Detect which cell encompasses the target text, then output its (X, Y) center coordinate. 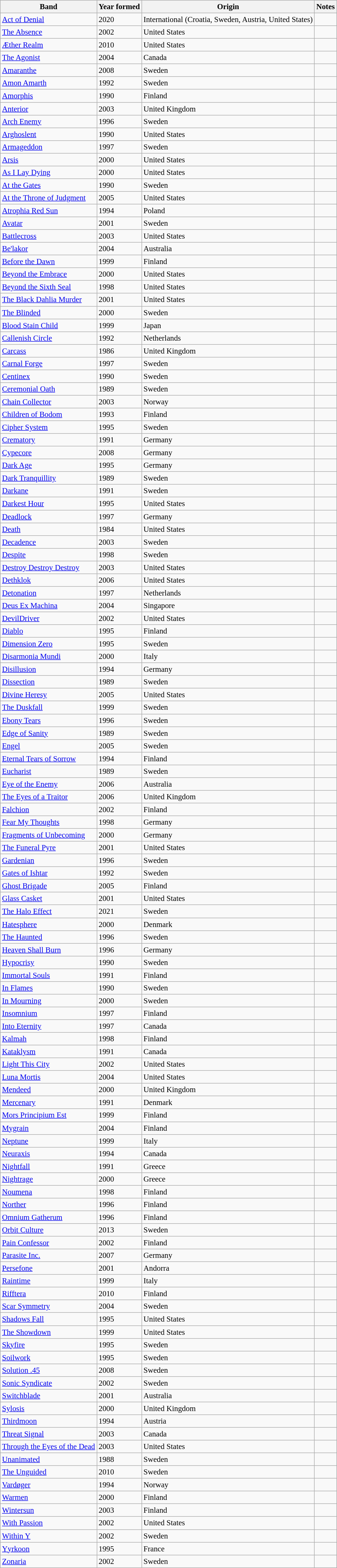
At the Gates (49, 185)
Anterior (49, 109)
Mercenary (49, 1103)
Callenish Circle (49, 338)
The Duskfall (49, 708)
Austria (228, 1421)
1984 (119, 529)
Amaranthe (49, 71)
Origin (228, 7)
The Blinded (49, 313)
Luna Mortis (49, 1077)
Thirdmoon (49, 1421)
Divine Heresy (49, 695)
2020 (119, 20)
The Haunted (49, 937)
Orbit Culture (49, 1230)
Centinex (49, 376)
Unanimated (49, 1460)
Noumena (49, 1192)
Light This City (49, 1064)
Skyfire (49, 1345)
Falchion (49, 809)
Mygrain (49, 1128)
The Halo Effect (49, 911)
2013 (119, 1230)
Before the Dawn (49, 262)
Pain Confessor (49, 1243)
DevilDriver (49, 618)
Destroy Destroy Destroy (49, 567)
As I Lay Dying (49, 173)
Sylosis (49, 1408)
With Passion (49, 1523)
Armageddon (49, 147)
Neptune (49, 1141)
Switchblade (49, 1396)
The Black Dahlia Murder (49, 300)
Engel (49, 746)
Threat Signal (49, 1434)
Detonation (49, 593)
Gardenian (49, 861)
Poland (228, 210)
Children of Bodom (49, 415)
Eucharist (49, 771)
2007 (119, 1255)
Arch Enemy (49, 121)
Nightrage (49, 1179)
Solution .45 (49, 1370)
Year formed (119, 7)
Ebony Tears (49, 720)
Beyond the Sixth Seal (49, 287)
Decadence (49, 542)
In Mourning (49, 1001)
Dark Tranquillity (49, 478)
Eternal Tears of Sorrow (49, 759)
2021 (119, 911)
Deus Ex Machina (49, 606)
The Eyes of a Traitor (49, 797)
Darkane (49, 491)
Beyond the Embrace (49, 274)
1993 (119, 415)
Ghost Brigade (49, 886)
Cypecore (49, 453)
Rifftera (49, 1294)
In Flames (49, 988)
Japan (228, 325)
Heaven Shall Burn (49, 950)
Act of Denial (49, 20)
1986 (119, 351)
Arghoslent (49, 134)
Blood Stain Child (49, 325)
Ceremonial Oath (49, 389)
Parasite Inc. (49, 1255)
Despite (49, 555)
The Agonist (49, 58)
Fear My Thoughts (49, 822)
The Absence (49, 32)
Insomnium (49, 1013)
Cipher System (49, 427)
Diablo (49, 631)
Wintersun (49, 1510)
Eye of the Enemy (49, 784)
Scar Symmetry (49, 1307)
Battlecross (49, 236)
Zonaria (49, 1561)
Hypocrisy (49, 962)
Hatesphere (49, 924)
Vardøger (49, 1485)
Andorra (228, 1268)
France (228, 1549)
Edge of Sanity (49, 733)
Yyrkoon (49, 1549)
Atrophia Red Sun (49, 210)
Raintime (49, 1281)
Nightfall (49, 1166)
Singapore (228, 606)
Norther (49, 1205)
Deadlock (49, 517)
Amorphis (49, 96)
The Unguided (49, 1472)
Through the Eyes of the Dead (49, 1447)
Dimension Zero (49, 644)
Within Y (49, 1536)
Glass Casket (49, 899)
Dethklok (49, 580)
Sonic Syndicate (49, 1383)
Kataklysm (49, 1052)
Æther Realm (49, 45)
Warmen (49, 1497)
Avatar (49, 223)
International (Croatia, Sweden, Austria, United States) (228, 20)
The Showdown (49, 1332)
1988 (119, 1460)
At the Throne of Judgment (49, 198)
Kalmah (49, 1039)
Immortal Souls (49, 975)
Persefone (49, 1268)
Band (49, 7)
Mendeed (49, 1090)
Disillusion (49, 669)
Disarmonia Mundi (49, 657)
Death (49, 529)
Fragments of Unbecoming (49, 835)
Carnal Forge (49, 364)
Darkest Hour (49, 504)
Crematory (49, 440)
Shadows Fall (49, 1319)
Notes (326, 7)
Carcass (49, 351)
Chain Collector (49, 402)
Soilwork (49, 1358)
Gates of Ishtar (49, 873)
Be'lakor (49, 249)
Neuraxis (49, 1153)
Dissection (49, 682)
Dark Age (49, 465)
The Funeral Pyre (49, 848)
Mors Principium Est (49, 1115)
Omnium Gatherum (49, 1217)
Into Eternity (49, 1026)
Amon Amarth (49, 83)
Arsis (49, 160)
